Scan for the cell matching the given text and deliver its [x, y] coordinate at center. 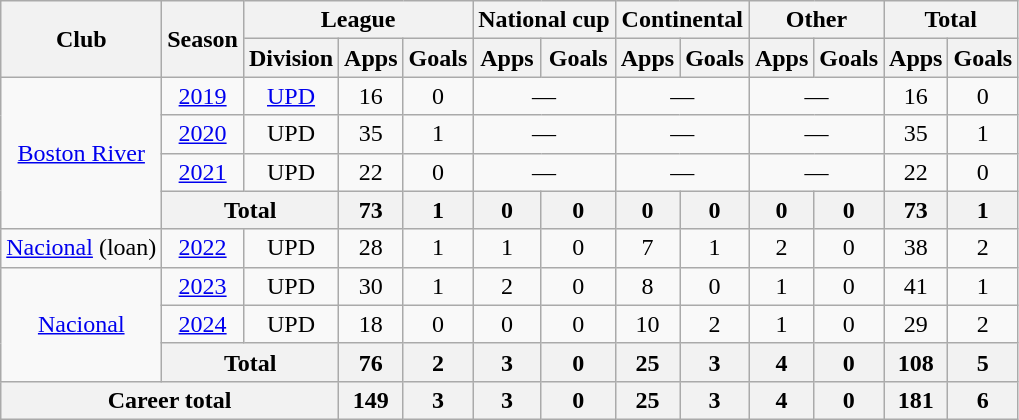
2020 [203, 134]
10 [647, 324]
Other [816, 20]
149 [371, 400]
2023 [203, 286]
108 [916, 362]
2019 [203, 96]
18 [371, 324]
2021 [203, 172]
30 [371, 286]
Season [203, 39]
6 [983, 400]
League [358, 20]
5 [983, 362]
41 [916, 286]
181 [916, 400]
Division [290, 58]
2022 [203, 248]
Career total [170, 400]
7 [647, 248]
29 [916, 324]
Continental [682, 20]
National cup [544, 20]
8 [647, 286]
28 [371, 248]
Nacional [82, 324]
Club [82, 39]
2024 [203, 324]
38 [916, 248]
76 [371, 362]
Boston River [82, 153]
Nacional (loan) [82, 248]
